Detect which cell encompasses the target text, then output its (X, Y) center coordinate. 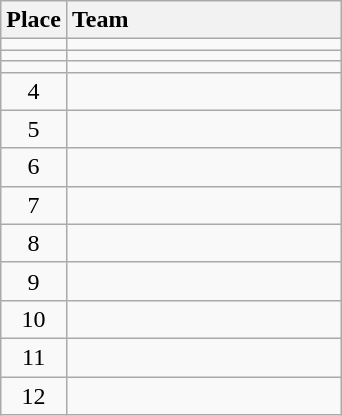
9 (34, 281)
6 (34, 167)
12 (34, 395)
Place (34, 20)
11 (34, 357)
4 (34, 91)
10 (34, 319)
8 (34, 243)
5 (34, 129)
7 (34, 205)
Team (204, 20)
